Determine the (x, y) coordinate at the center of the cell enclosing the given text.  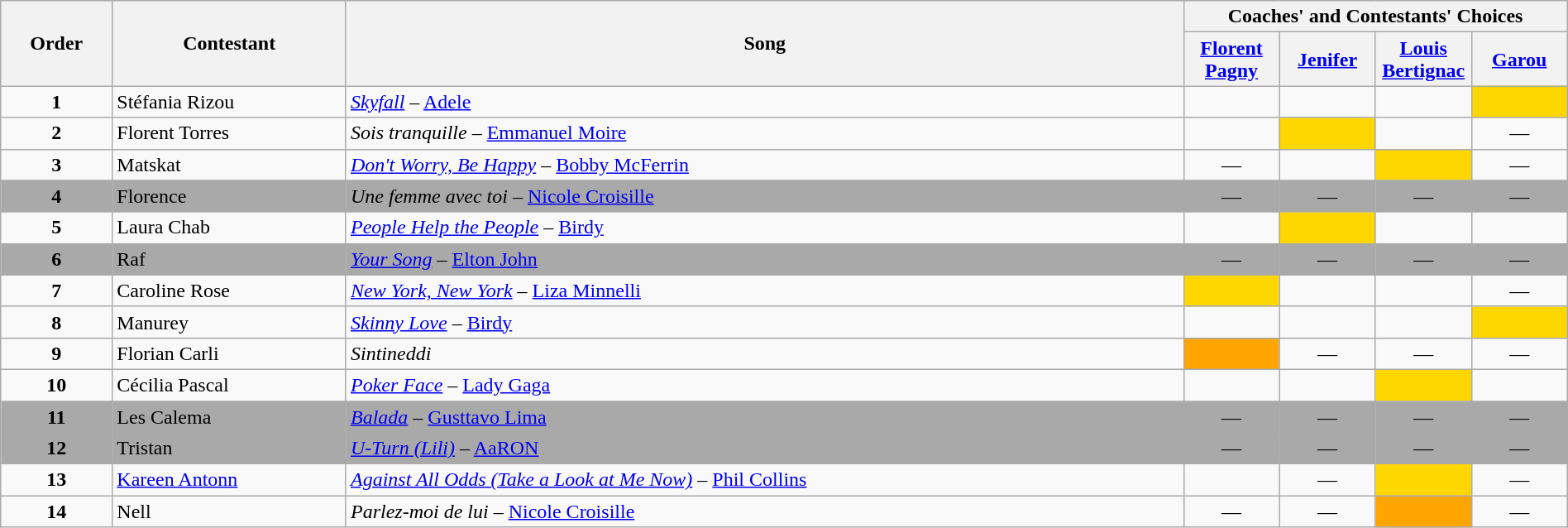
Florent Torres (230, 133)
U-Turn (Lili) – AaRON (764, 449)
1 (56, 102)
Florian Carli (230, 353)
Matskat (230, 165)
5 (56, 228)
Song (764, 43)
Sintineddi (764, 353)
Florent Pagny (1231, 60)
7 (56, 290)
Jenifer (1327, 60)
Skyfall – Adele (764, 102)
Manurey (230, 322)
Coaches' and Contestants' Choices (1375, 17)
Poker Face – Lady Gaga (764, 385)
New York, New York – Liza Minnelli (764, 290)
Stéfania Rizou (230, 102)
Garou (1519, 60)
Balada – Gusttavo Lima (764, 416)
Caroline Rose (230, 290)
Nell (230, 511)
6 (56, 259)
Tristan (230, 449)
Contestant (230, 43)
Laura Chab (230, 228)
2 (56, 133)
Cécilia Pascal (230, 385)
Une femme avec toi – Nicole Croisille (764, 196)
Parlez-moi de lui – Nicole Croisille (764, 511)
3 (56, 165)
9 (56, 353)
11 (56, 416)
Raf (230, 259)
Order (56, 43)
People Help the People – Birdy (764, 228)
Skinny Love – Birdy (764, 322)
8 (56, 322)
Your Song – Elton John (764, 259)
Louis Bertignac (1423, 60)
Don't Worry, Be Happy – Bobby McFerrin (764, 165)
12 (56, 449)
13 (56, 480)
10 (56, 385)
4 (56, 196)
Les Calema (230, 416)
Against All Odds (Take a Look at Me Now) – Phil Collins (764, 480)
14 (56, 511)
Florence (230, 196)
Sois tranquille – Emmanuel Moire (764, 133)
Kareen Antonn (230, 480)
